Identify which cell holds the provided text, then report its (x, y) central coordinate. 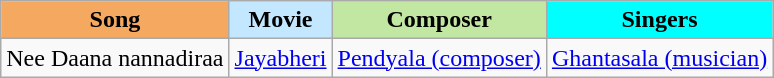
Nee Daana nannadiraa (115, 58)
Ghantasala (musician) (659, 58)
Movie (280, 20)
Singers (659, 20)
Pendyala (composer) (439, 58)
Song (115, 20)
Composer (439, 20)
Jayabheri (280, 58)
